Find where the given text appears and provide that cell's center as (x, y) coordinate. 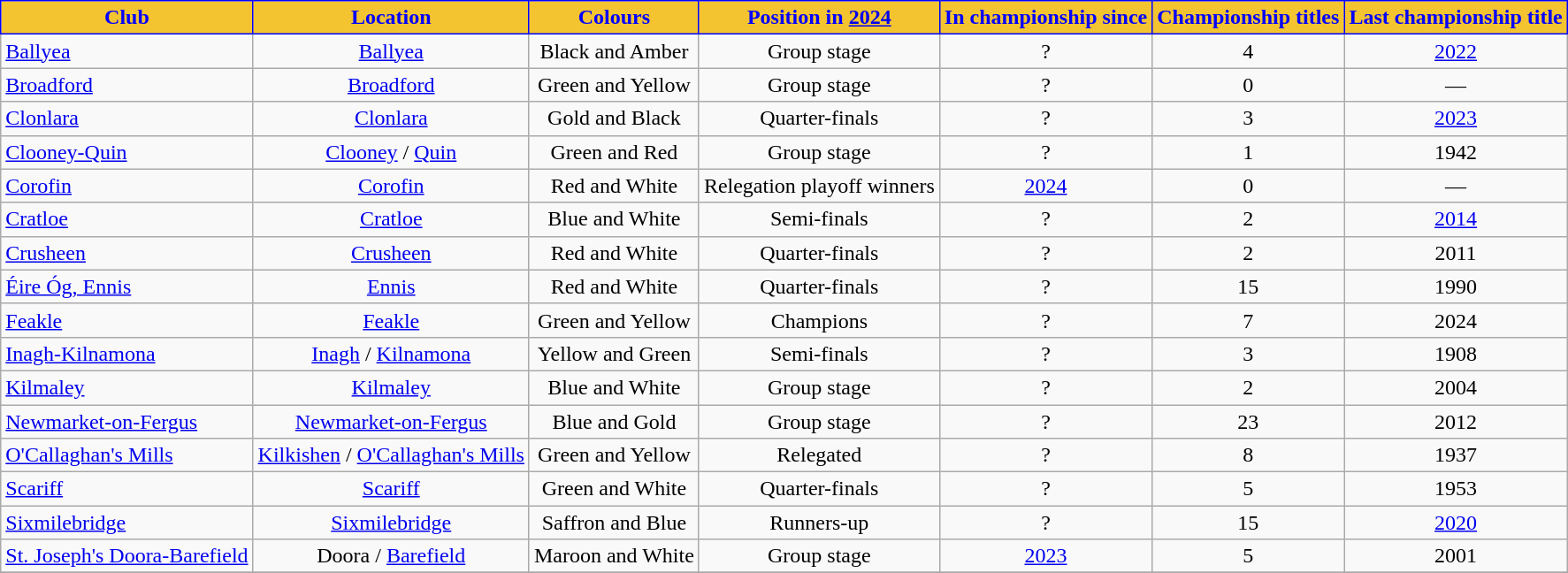
1908 (1456, 354)
Colours (614, 18)
Position in 2024 (819, 18)
1942 (1456, 152)
Champions (819, 320)
Kilkishen / O'Callaghan's Mills (391, 455)
2011 (1456, 253)
Club (127, 18)
Green and White (614, 489)
Maroon and White (614, 556)
Inagh / Kilnamona (391, 354)
2012 (1456, 422)
Clooney-Quin (127, 152)
Green and Red (614, 152)
Last championship title (1456, 18)
Blue and Gold (614, 422)
1990 (1456, 286)
2004 (1456, 387)
Black and Amber (614, 51)
8 (1249, 455)
Saffron and Blue (614, 523)
Gold and Black (614, 118)
2020 (1456, 523)
Yellow and Green (614, 354)
Championship titles (1249, 18)
23 (1249, 422)
Ennis (391, 286)
Runners-up (819, 523)
2022 (1456, 51)
Inagh-Kilnamona (127, 354)
4 (1249, 51)
Éire Óg, Ennis (127, 286)
7 (1249, 320)
Location (391, 18)
In championship since (1045, 18)
O'Callaghan's Mills (127, 455)
Relegated (819, 455)
Relegation playoff winners (819, 186)
1953 (1456, 489)
2014 (1456, 219)
Doora / Barefield (391, 556)
1 (1249, 152)
St. Joseph's Doora-Barefield (127, 556)
Clooney / Quin (391, 152)
1937 (1456, 455)
2001 (1456, 556)
